Identify which cell holds the provided text, then report its [X, Y] central coordinate. 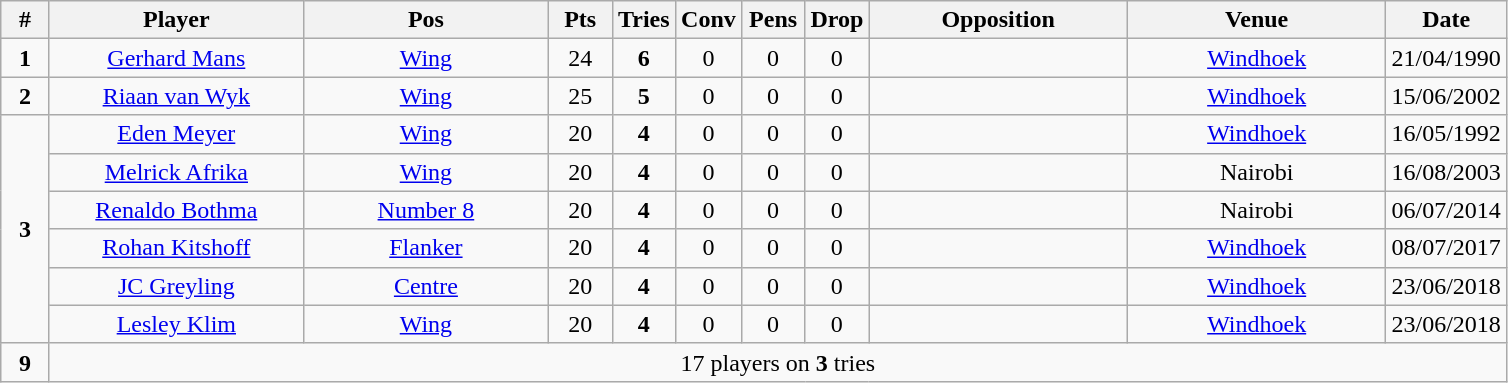
25 [580, 96]
Tries [644, 20]
Venue [1256, 20]
Gerhard Mans [176, 58]
Date [1446, 20]
Renaldo Bothma [176, 210]
Lesley Klim [176, 324]
5 [644, 96]
Melrick Afrika [176, 172]
Pens [773, 20]
Pts [580, 20]
17 players on 3 tries [778, 362]
Riaan van Wyk [176, 96]
Drop [837, 20]
6 [644, 58]
# [26, 20]
Pos [426, 20]
3 [26, 229]
06/07/2014 [1446, 210]
1 [26, 58]
Eden Meyer [176, 134]
24 [580, 58]
16/08/2003 [1446, 172]
Rohan Kitshoff [176, 248]
21/04/1990 [1446, 58]
15/06/2002 [1446, 96]
16/05/1992 [1446, 134]
JC Greyling [176, 286]
Flanker [426, 248]
08/07/2017 [1446, 248]
Player [176, 20]
9 [26, 362]
Conv [709, 20]
Number 8 [426, 210]
2 [26, 96]
Centre [426, 286]
Opposition [998, 20]
